For the text-containing cell, return its midpoint in (X, Y) coordinate format. 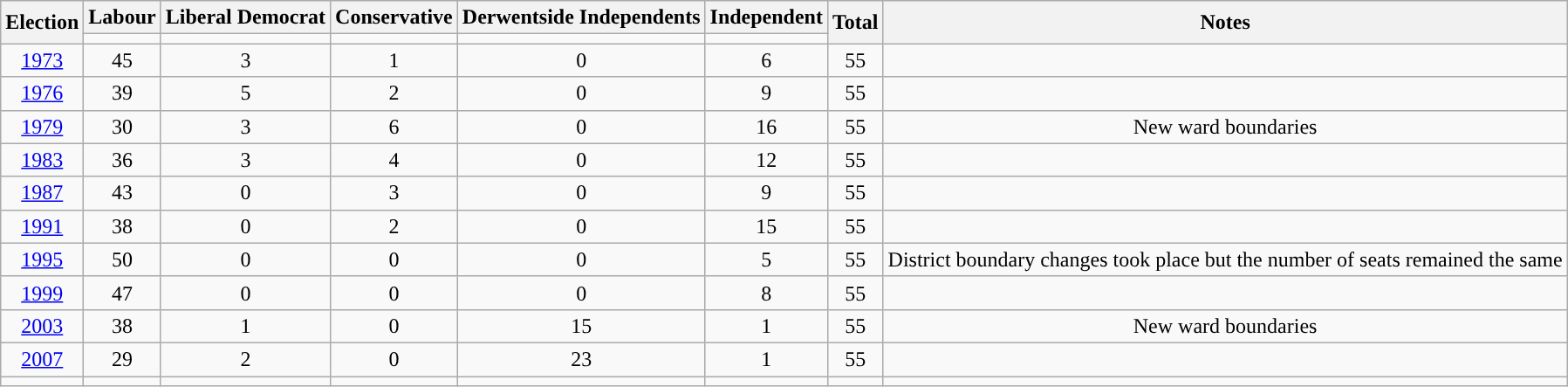
Total (855, 23)
39 (122, 93)
1991 (42, 226)
1983 (42, 160)
1979 (42, 127)
Labour (122, 17)
4 (394, 160)
36 (122, 160)
2007 (42, 359)
1999 (42, 293)
43 (122, 193)
50 (122, 259)
Election (42, 23)
45 (122, 60)
Notes (1225, 23)
1987 (42, 193)
16 (766, 127)
8 (766, 293)
District boundary changes took place but the number of seats remained the same (1225, 259)
Conservative (394, 17)
29 (122, 359)
1995 (42, 259)
30 (122, 127)
Independent (766, 17)
12 (766, 160)
47 (122, 293)
1976 (42, 93)
2003 (42, 326)
1973 (42, 60)
23 (581, 359)
Derwentside Independents (581, 17)
Liberal Democrat (245, 17)
